Identify which cell holds the provided text, then report its (x, y) central coordinate. 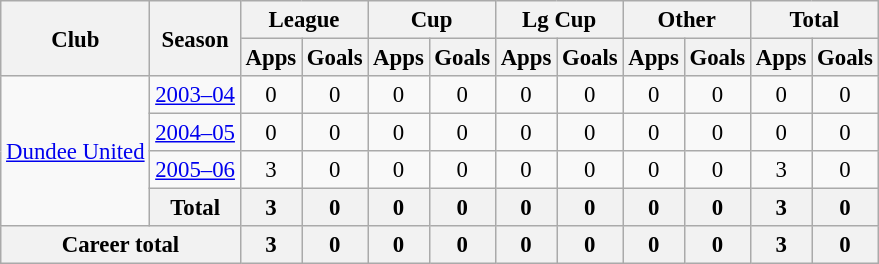
Club (76, 38)
2003–04 (195, 95)
League (304, 20)
2004–05 (195, 133)
Season (195, 38)
Dundee United (76, 151)
Lg Cup (559, 20)
2005–06 (195, 170)
Other (687, 20)
Career total (120, 245)
Cup (432, 20)
